Detect which cell encompasses the target text, then output its [x, y] center coordinate. 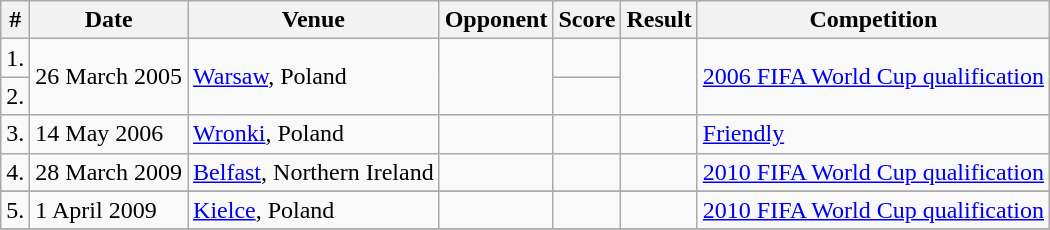
Opponent [496, 20]
14 May 2006 [109, 134]
# [16, 20]
4. [16, 172]
3. [16, 134]
Venue [314, 20]
Competition [873, 20]
Date [109, 20]
2. [16, 96]
Friendly [873, 134]
Score [587, 20]
26 March 2005 [109, 77]
Wronki, Poland [314, 134]
2006 FIFA World Cup qualification [873, 77]
1 April 2009 [109, 210]
Warsaw, Poland [314, 77]
Belfast, Northern Ireland [314, 172]
Result [659, 20]
5. [16, 210]
28 March 2009 [109, 172]
Kielce, Poland [314, 210]
1. [16, 58]
